Extract the (x, y) coordinate from the center of the cell holding the provided text.  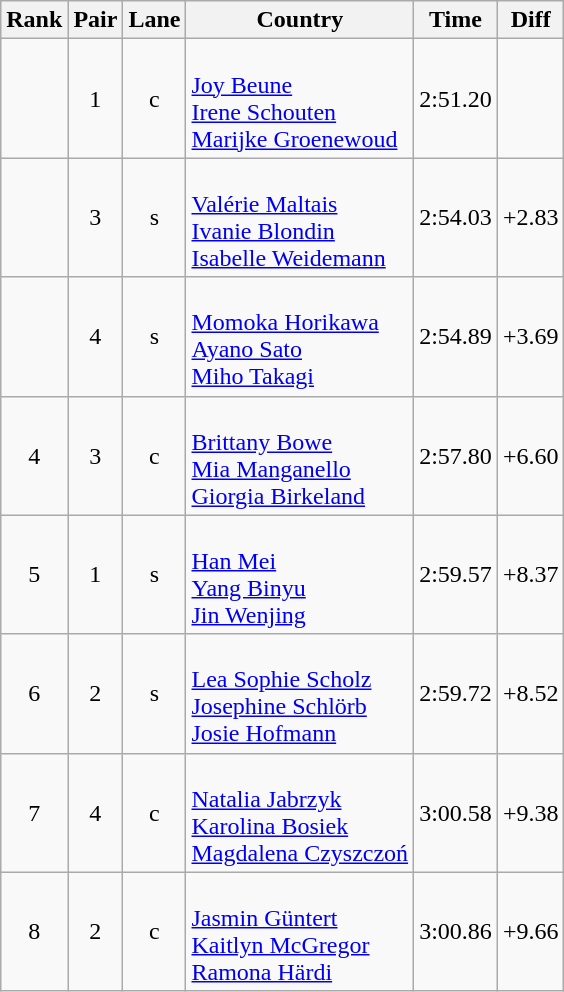
+9.66 (530, 932)
+9.38 (530, 812)
Rank (34, 20)
Lane (154, 20)
+2.83 (530, 218)
8 (34, 932)
Momoka HorikawaAyano SatoMiho Takagi (300, 336)
2:57.80 (456, 456)
2:59.57 (456, 574)
3:00.86 (456, 932)
6 (34, 694)
3:00.58 (456, 812)
Jasmin GüntertKaitlyn McGregorRamona Härdi (300, 932)
+6.60 (530, 456)
2:51.20 (456, 98)
+8.37 (530, 574)
Pair (96, 20)
Lea Sophie ScholzJosephine SchlörbJosie Hofmann (300, 694)
Joy BeuneIrene SchoutenMarijke Groenewoud (300, 98)
+8.52 (530, 694)
2:54.89 (456, 336)
Time (456, 20)
+3.69 (530, 336)
Natalia JabrzykKarolina BosiekMagdalena Czyszczoń (300, 812)
5 (34, 574)
Valérie MaltaisIvanie BlondinIsabelle Weidemann (300, 218)
Diff (530, 20)
7 (34, 812)
Country (300, 20)
Brittany BoweMia ManganelloGiorgia Birkeland (300, 456)
2:59.72 (456, 694)
Han MeiYang BinyuJin Wenjing (300, 574)
2:54.03 (456, 218)
